Determine the [X, Y] coordinate at the center of the cell enclosing the given text.  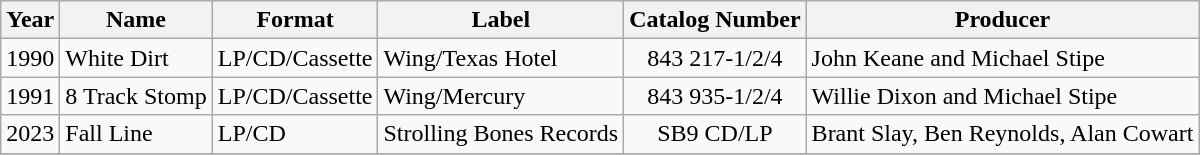
Brant Slay, Ben Reynolds, Alan Cowart [1002, 134]
Willie Dixon and Michael Stipe [1002, 96]
Name [136, 20]
2023 [30, 134]
White Dirt [136, 58]
Producer [1002, 20]
843 217-1/2/4 [715, 58]
Wing/Mercury [501, 96]
John Keane and Michael Stipe [1002, 58]
Label [501, 20]
Fall Line [136, 134]
1991 [30, 96]
SB9 CD/LP [715, 134]
1990 [30, 58]
Strolling Bones Records [501, 134]
Format [295, 20]
843 935-1/2/4 [715, 96]
Catalog Number [715, 20]
8 Track Stomp [136, 96]
LP/CD [295, 134]
Year [30, 20]
Wing/Texas Hotel [501, 58]
